From the cell containing the given text, extract its center point as [X, Y] coordinate. 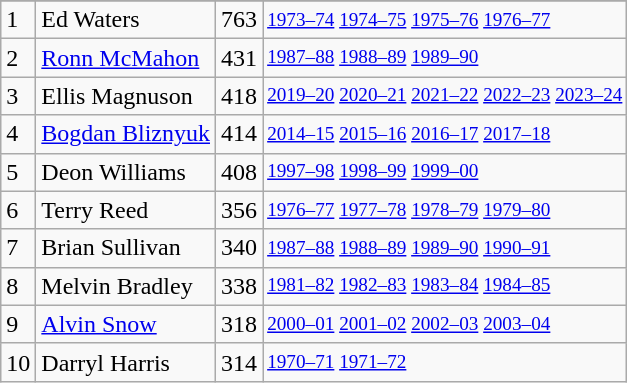
10 [18, 362]
431 [240, 58]
Alvin Snow [126, 324]
1987–88 1988–89 1989–90 [445, 58]
Ellis Magnuson [126, 96]
5 [18, 172]
9 [18, 324]
1973–74 1974–75 1975–76 1976–77 [445, 20]
2000–01 2001–02 2002–03 2003–04 [445, 324]
318 [240, 324]
6 [18, 210]
Ed Waters [126, 20]
338 [240, 286]
314 [240, 362]
2014–15 2015–16 2016–17 2017–18 [445, 134]
408 [240, 172]
Bogdan Bliznyuk [126, 134]
1981–82 1982–83 1983–84 1984–85 [445, 286]
Deon Williams [126, 172]
418 [240, 96]
Darryl Harris [126, 362]
7 [18, 248]
8 [18, 286]
2 [18, 58]
763 [240, 20]
1987–88 1988–89 1989–90 1990–91 [445, 248]
Melvin Bradley [126, 286]
3 [18, 96]
2019–20 2020–21 2021–22 2022–23 2023–24 [445, 96]
1997–98 1998–99 1999–00 [445, 172]
414 [240, 134]
340 [240, 248]
Terry Reed [126, 210]
Ronn McMahon [126, 58]
Brian Sullivan [126, 248]
1 [18, 20]
356 [240, 210]
4 [18, 134]
1970–71 1971–72 [445, 362]
1976–77 1977–78 1978–79 1979–80 [445, 210]
